For the text-containing cell, return its midpoint in (x, y) coordinate format. 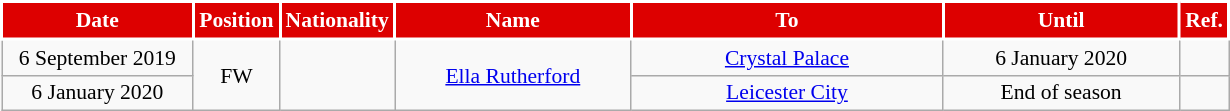
Name (514, 20)
6 September 2019 (98, 57)
Until (1062, 20)
Crystal Palace (787, 57)
FW (236, 75)
Ref. (1204, 20)
Date (98, 20)
Ella Rutherford (514, 75)
To (787, 20)
Position (236, 20)
Leicester City (787, 93)
Nationality (338, 20)
End of season (1062, 93)
